Find where the given text appears and provide that cell's center as (X, Y) coordinate. 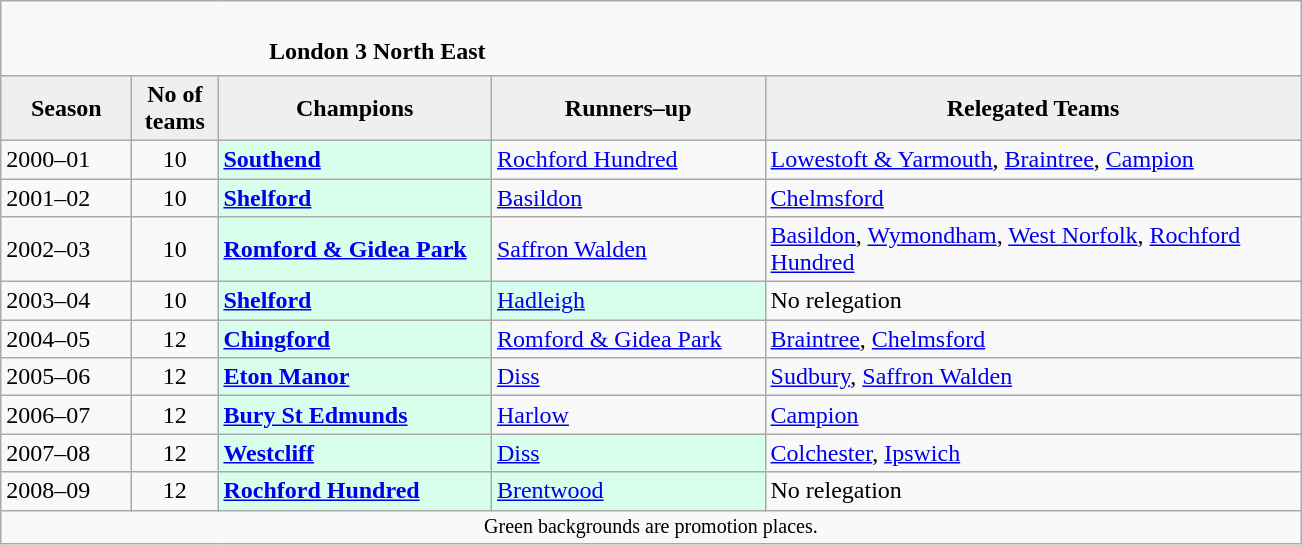
Harlow (628, 415)
Eton Manor (355, 377)
Colchester, Ipswich (1033, 453)
Relegated Teams (1033, 108)
Chingford (355, 339)
2002–03 (66, 250)
2003–04 (66, 301)
Southend (355, 159)
Braintree, Chelmsford (1033, 339)
Runners–up (628, 108)
Basildon, Wymondham, West Norfolk, Rochford Hundred (1033, 250)
2005–06 (66, 377)
2004–05 (66, 339)
Green backgrounds are promotion places. (651, 526)
Westcliff (355, 453)
2001–02 (66, 197)
Saffron Walden (628, 250)
Season (66, 108)
2000–01 (66, 159)
2008–09 (66, 491)
Brentwood (628, 491)
Basildon (628, 197)
Sudbury, Saffron Walden (1033, 377)
Bury St Edmunds (355, 415)
2007–08 (66, 453)
Champions (355, 108)
Lowestoft & Yarmouth, Braintree, Campion (1033, 159)
Campion (1033, 415)
2006–07 (66, 415)
Hadleigh (628, 301)
Chelmsford (1033, 197)
No of teams (175, 108)
